Identify which cell holds the provided text, then report its (X, Y) central coordinate. 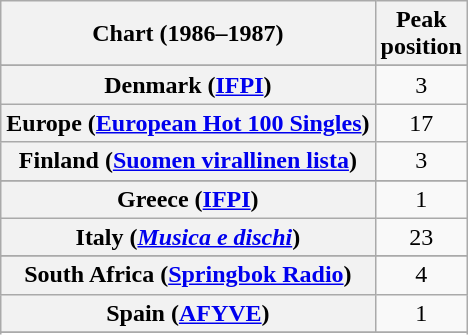
Europe (European Hot 100 Singles) (188, 123)
4 (421, 275)
Italy (Musica e dischi) (188, 237)
Greece (IFPI) (188, 199)
Denmark (IFPI) (188, 85)
Spain (AFYVE) (188, 313)
Peakposition (421, 34)
South Africa (Springbok Radio) (188, 275)
Finland (Suomen virallinen lista) (188, 161)
23 (421, 237)
Chart (1986–1987) (188, 34)
17 (421, 123)
